For the text-containing cell, return its midpoint in (x, y) coordinate format. 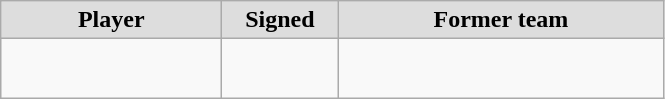
Player (112, 20)
Former team (501, 20)
Signed (280, 20)
